Output the [X, Y] coordinate of the center of the cell containing the given text.  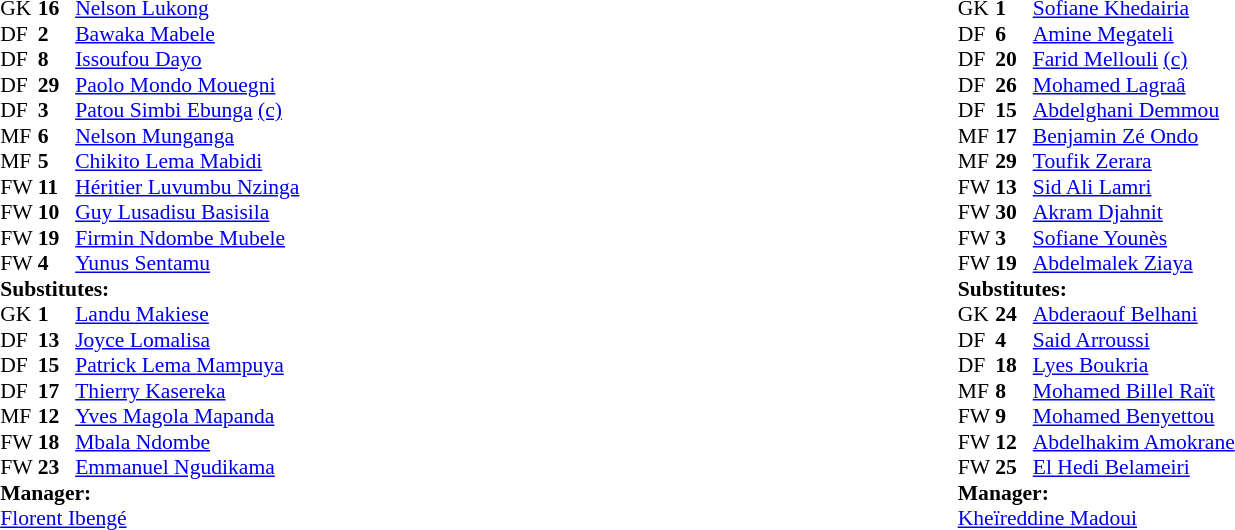
Patou Simbi Ebunga (c) [187, 111]
Abdelmalek Ziaya [1134, 263]
Chikito Lema Mabidi [187, 161]
2 [57, 34]
Mohamed Benyettou [1134, 417]
11 [57, 187]
Farid Mellouli (c) [1134, 59]
Bawaka Mabele [187, 34]
El Hedi Belameiri [1134, 467]
Joyce Lomalisa [187, 340]
Mohamed Lagraâ [1134, 85]
23 [57, 467]
Patrick Lema Mampuya [187, 365]
Nelson Munganga [187, 136]
5 [57, 161]
Abdelhakim Amokrane [1134, 442]
Landu Makiese [187, 315]
Amine Megateli [1134, 34]
25 [1014, 467]
1 [57, 315]
Abderaouf Belhani [1134, 315]
20 [1014, 59]
Akram Djahnit [1134, 213]
Toufik Zerara [1134, 161]
24 [1014, 315]
Guy Lusadisu Basisila [187, 213]
Issoufou Dayo [187, 59]
9 [1014, 417]
Héritier Luvumbu Nzinga [187, 187]
Emmanuel Ngudikama [187, 467]
Said Arroussi [1134, 340]
Sid Ali Lamri [1134, 187]
26 [1014, 85]
Thierry Kasereka [187, 391]
Abdelghani Demmou [1134, 111]
Sofiane Younès [1134, 238]
Mohamed Billel Raït [1134, 391]
Firmin Ndombe Mubele [187, 238]
Paolo Mondo Mouegni [187, 85]
10 [57, 213]
Benjamin Zé Ondo [1134, 136]
Yunus Sentamu [187, 263]
Yves Magola Mapanda [187, 417]
Mbala Ndombe [187, 442]
30 [1014, 213]
Lyes Boukria [1134, 365]
